From the cell containing the given text, extract its center point as [X, Y] coordinate. 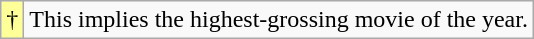
This implies the highest-grossing movie of the year. [279, 20]
† [12, 20]
